Search for the cell housing the specified text and yield its (X, Y) center coordinate. 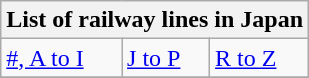
List of railway lines in Japan (155, 20)
J to P (166, 58)
R to Z (260, 58)
#, A to I (62, 58)
